Locate the cell with the specified text and output its (x, y) center coordinate. 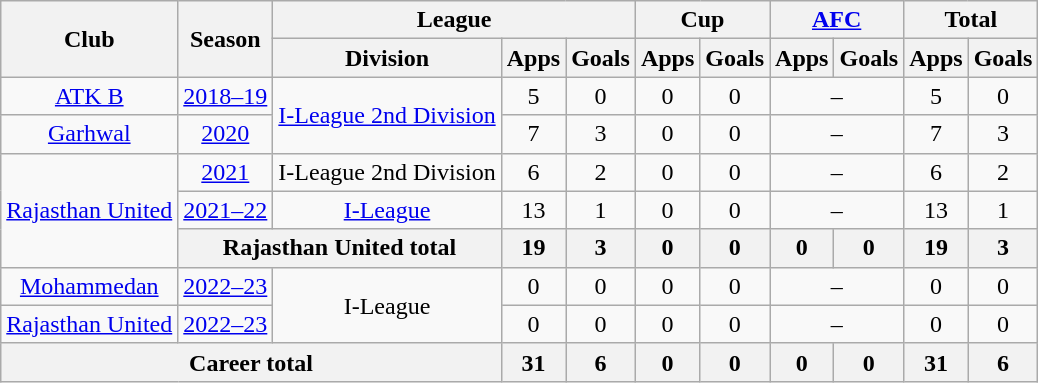
Mohammedan (90, 286)
Division (387, 58)
2020 (226, 134)
AFC (837, 20)
League (454, 20)
Career total (251, 362)
Club (90, 39)
Season (226, 39)
2021–22 (226, 210)
ATK B (90, 96)
Total (971, 20)
2018–19 (226, 96)
2021 (226, 172)
Garhwal (90, 134)
Rajasthan United total (340, 248)
Cup (702, 20)
